Locate the cell with the specified text and output its (x, y) center coordinate. 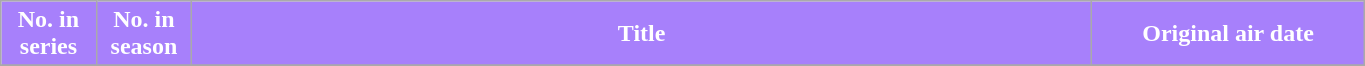
Title (642, 34)
Original air date (1228, 34)
No. inseries (48, 34)
No. inseason (144, 34)
